Output the [X, Y] coordinate of the center of the cell containing the given text.  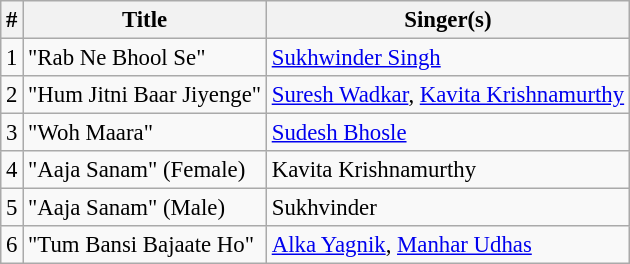
"Tum Bansi Bajaate Ho" [145, 245]
Singer(s) [448, 20]
3 [12, 133]
1 [12, 58]
# [12, 20]
Suresh Wadkar, Kavita Krishnamurthy [448, 95]
6 [12, 245]
4 [12, 170]
Title [145, 20]
2 [12, 95]
Alka Yagnik, Manhar Udhas [448, 245]
"Woh Maara" [145, 133]
Kavita Krishnamurthy [448, 170]
Sukhwinder Singh [448, 58]
"Rab Ne Bhool Se" [145, 58]
"Aaja Sanam" (Male) [145, 208]
Sudesh Bhosle [448, 133]
"Hum Jitni Baar Jiyenge" [145, 95]
Sukhvinder [448, 208]
"Aaja Sanam" (Female) [145, 170]
5 [12, 208]
